Find where the given text appears and provide that cell's center as [x, y] coordinate. 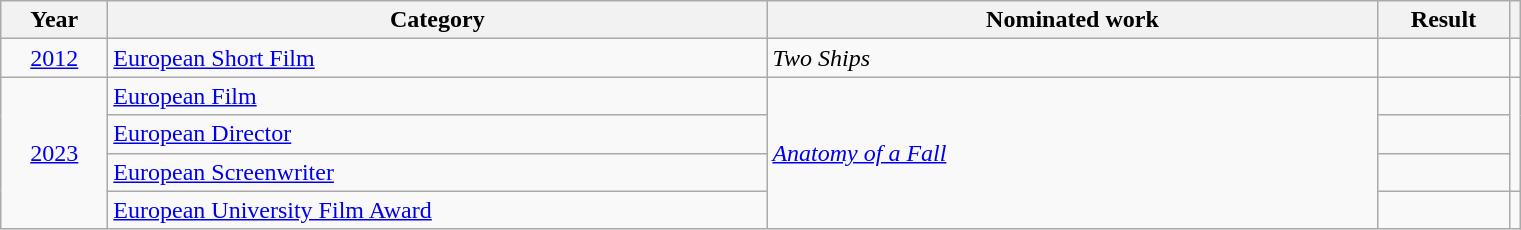
Nominated work [1072, 20]
2012 [54, 58]
Two Ships [1072, 58]
Anatomy of a Fall [1072, 153]
European University Film Award [438, 210]
Year [54, 20]
European Film [438, 96]
2023 [54, 153]
Category [438, 20]
Result [1444, 20]
European Short Film [438, 58]
European Director [438, 134]
European Screenwriter [438, 172]
